Identify which cell holds the provided text, then report its (x, y) central coordinate. 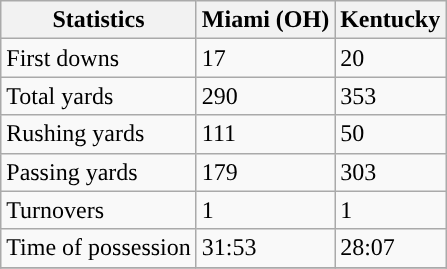
Statistics (99, 20)
Passing yards (99, 172)
Time of possession (99, 248)
31:53 (265, 248)
303 (390, 172)
28:07 (390, 248)
50 (390, 134)
First downs (99, 58)
Miami (OH) (265, 20)
179 (265, 172)
Total yards (99, 96)
Turnovers (99, 210)
290 (265, 96)
20 (390, 58)
111 (265, 134)
353 (390, 96)
Rushing yards (99, 134)
Kentucky (390, 20)
17 (265, 58)
